Determine the [X, Y] coordinate at the center of the cell enclosing the given text.  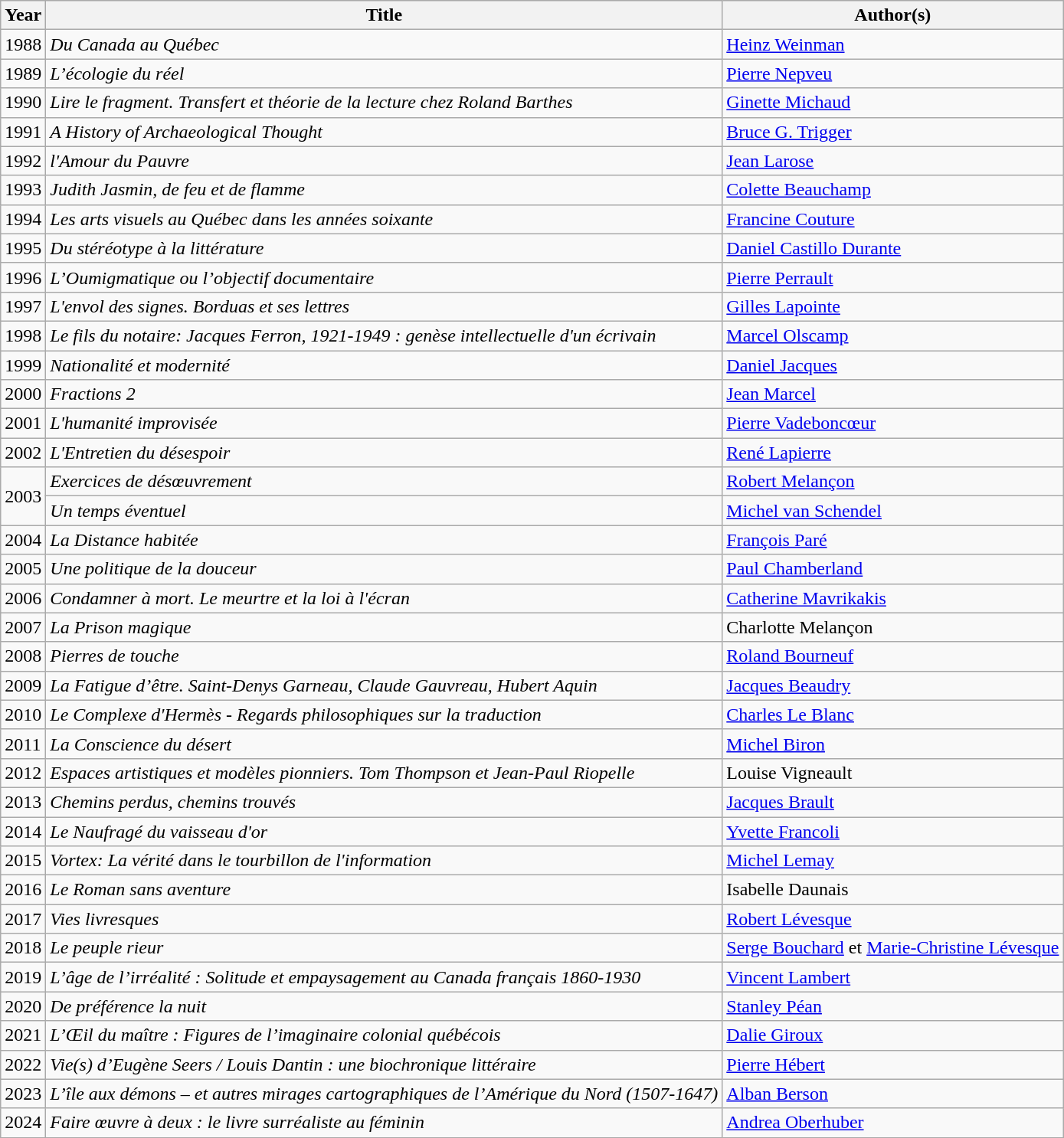
Du stéréotype à la littérature [385, 248]
2005 [23, 569]
2001 [23, 423]
2009 [23, 685]
1993 [23, 190]
Un temps éventuel [385, 511]
Paul Chamberland [893, 569]
L'humanité improvisée [385, 423]
Jean Larose [893, 161]
L’Oumigmatique ou l’objectif documentaire [385, 277]
Jean Marcel [893, 394]
Louise Vigneault [893, 773]
2022 [23, 1064]
2013 [23, 802]
La Fatigue d’être. Saint-Denys Garneau, Claude Gauvreau, Hubert Aquin [385, 685]
2019 [23, 977]
La Distance habitée [385, 540]
De préférence la nuit [385, 1006]
1996 [23, 277]
Pierre Nepveu [893, 74]
1992 [23, 161]
L’île aux démons – et autres mirages cartographiques de l’Amérique du Nord (1507-1647) [385, 1094]
Serge Bouchard et Marie-Christine Lévesque [893, 948]
Heinz Weinman [893, 44]
2010 [23, 715]
2017 [23, 919]
Marcel Olscamp [893, 335]
Michel van Schendel [893, 511]
Yvette Francoli [893, 831]
1995 [23, 248]
Michel Biron [893, 744]
Espaces artistiques et modèles pionniers. Tom Thompson et Jean-Paul Riopelle [385, 773]
2024 [23, 1123]
L’écologie du réel [385, 74]
2015 [23, 861]
Vies livresques [385, 919]
Andrea Oberhuber [893, 1123]
Vincent Lambert [893, 977]
Robert Melançon [893, 482]
2023 [23, 1094]
François Paré [893, 540]
Colette Beauchamp [893, 190]
2007 [23, 627]
Fractions 2 [385, 394]
Alban Berson [893, 1094]
Chemins perdus, chemins trouvés [385, 802]
Le peuple rieur [385, 948]
Charlotte Melançon [893, 627]
La Conscience du désert [385, 744]
Vie(s) d’Eugène Seers / Louis Dantin : une biochronique littéraire [385, 1064]
L'envol des signes. Borduas et ses lettres [385, 306]
Les arts visuels au Québec dans les années soixante [385, 219]
Dalie Giroux [893, 1035]
1997 [23, 306]
Stanley Péan [893, 1006]
Pierre Vadeboncœur [893, 423]
1989 [23, 74]
1988 [23, 44]
Condamner à mort. Le meurtre et la loi à l'écran [385, 598]
Exercices de désœuvrement [385, 482]
1991 [23, 132]
2004 [23, 540]
Le Complexe d'Hermès - Regards philosophiques sur la traduction [385, 715]
2003 [23, 496]
Bruce G. Trigger [893, 132]
Une politique de la douceur [385, 569]
Title [385, 15]
A History of Archaeological Thought [385, 132]
Jacques Brault [893, 802]
2002 [23, 453]
Isabelle Daunais [893, 890]
l'Amour du Pauvre [385, 161]
2006 [23, 598]
Year [23, 15]
Charles Le Blanc [893, 715]
Author(s) [893, 15]
Faire œuvre à deux : le livre surréaliste au féminin [385, 1123]
Jacques Beaudry [893, 685]
2011 [23, 744]
Robert Lévesque [893, 919]
L’Œil du maître : Figures de l’imaginaire colonial québécois [385, 1035]
René Lapierre [893, 453]
Le fils du notaire: Jacques Ferron, 1921-1949 : genèse intellectuelle d'un écrivain [385, 335]
Michel Lemay [893, 861]
Vortex: La vérité dans le tourbillon de l'information [385, 861]
Le Naufragé du vaisseau d'or [385, 831]
2012 [23, 773]
1998 [23, 335]
Du Canada au Québec [385, 44]
Pierres de touche [385, 656]
Catherine Mavrikakis [893, 598]
Francine Couture [893, 219]
2021 [23, 1035]
Judith Jasmin, de feu et de flamme [385, 190]
1990 [23, 103]
L'Entretien du désespoir [385, 453]
Roland Bourneuf [893, 656]
Le Roman sans aventure [385, 890]
2014 [23, 831]
2000 [23, 394]
Nationalité et modernité [385, 365]
Daniel Castillo Durante [893, 248]
2008 [23, 656]
Lire le fragment. Transfert et théorie de la lecture chez Roland Barthes [385, 103]
Pierre Perrault [893, 277]
1999 [23, 365]
L’âge de l’irréalité : Solitude et empaysagement au Canada français 1860-1930 [385, 977]
1994 [23, 219]
La Prison magique [385, 627]
Pierre Hébert [893, 1064]
Gilles Lapointe [893, 306]
2018 [23, 948]
2020 [23, 1006]
Ginette Michaud [893, 103]
Daniel Jacques [893, 365]
2016 [23, 890]
